Capture the cell that displays the provided text and extract its (X, Y) central coordinate. 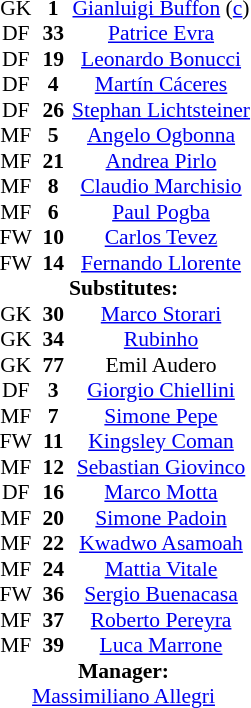
Giorgio Chiellini (161, 391)
Martín Cáceres (161, 85)
Roberto Pereyra (161, 620)
21 (53, 161)
Claudio Marchisio (161, 187)
Kwadwo Asamoah (161, 543)
6 (53, 212)
Carlos Tevez (161, 237)
34 (53, 339)
Simone Padoin (161, 518)
33 (53, 33)
26 (53, 110)
12 (53, 467)
Luca Marrone (161, 645)
Sergio Buenacasa (161, 595)
5 (53, 135)
77 (53, 365)
Leonardo Bonucci (161, 59)
19 (53, 59)
Kingsley Coman (161, 441)
7 (53, 416)
Marco Motta (161, 493)
36 (53, 595)
39 (53, 645)
Marco Storari (161, 314)
14 (53, 263)
Angelo Ogbonna (161, 135)
24 (53, 569)
Simone Pepe (161, 416)
Paul Pogba (161, 212)
3 (53, 391)
11 (53, 441)
4 (53, 85)
10 (53, 237)
Andrea Pirlo (161, 161)
30 (53, 314)
8 (53, 187)
22 (53, 543)
37 (53, 620)
Sebastian Giovinco (161, 467)
Fernando Llorente (161, 263)
Stephan Lichtsteiner (161, 110)
20 (53, 518)
Emil Audero (161, 365)
Patrice Evra (161, 33)
16 (53, 493)
Rubinho (161, 339)
Mattia Vitale (161, 569)
